From the cell containing the given text, extract its center point as [x, y] coordinate. 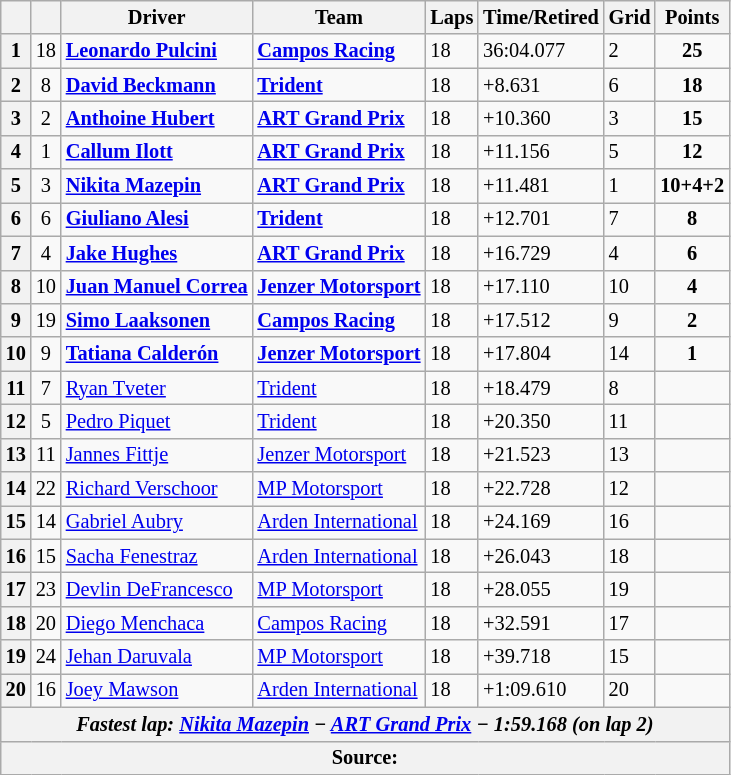
David Beckmann [157, 85]
Grid [630, 17]
+39.718 [541, 657]
36:04.077 [541, 51]
Diego Menchaca [157, 623]
Tatiana Calderón [157, 354]
+17.110 [541, 287]
Pedro Piquet [157, 421]
+1:09.610 [541, 690]
+24.169 [541, 522]
Time/Retired [541, 17]
Leonardo Pulcini [157, 51]
Richard Verschoor [157, 489]
Anthoine Hubert [157, 118]
10+4+2 [692, 186]
Simo Laaksonen [157, 320]
Juan Manuel Correa [157, 287]
+26.043 [541, 556]
+17.804 [541, 354]
Sacha Fenestraz [157, 556]
Giuliano Alesi [157, 219]
Team [340, 17]
Devlin DeFrancesco [157, 589]
Ryan Tveter [157, 388]
Gabriel Aubry [157, 522]
+22.728 [541, 489]
22 [46, 489]
25 [692, 51]
Joey Mawson [157, 690]
Nikita Mazepin [157, 186]
+12.701 [541, 219]
Source: [365, 758]
Callum Ilott [157, 152]
+11.156 [541, 152]
+28.055 [541, 589]
+18.479 [541, 388]
+16.729 [541, 253]
+21.523 [541, 455]
+10.360 [541, 118]
Driver [157, 17]
Jake Hughes [157, 253]
+20.350 [541, 421]
+17.512 [541, 320]
Laps [452, 17]
+8.631 [541, 85]
Points [692, 17]
23 [46, 589]
Jehan Daruvala [157, 657]
Fastest lap: Nikita Mazepin − ART Grand Prix − 1:59.168 (on lap 2) [365, 724]
24 [46, 657]
+11.481 [541, 186]
+32.591 [541, 623]
Jannes Fittje [157, 455]
